Scan for the cell matching the given text and deliver its (x, y) coordinate at center. 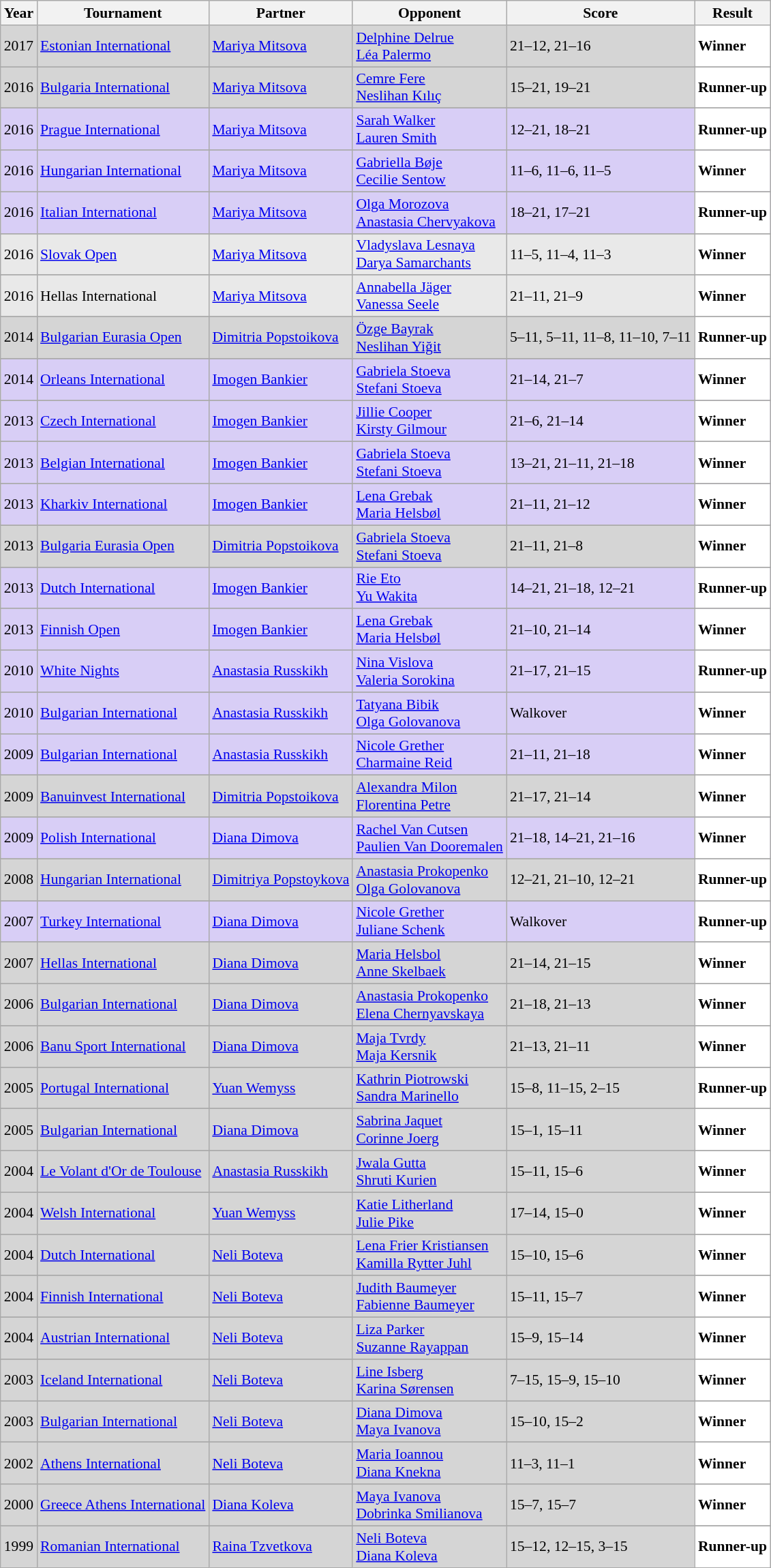
Anastasia Prokopenko Olga Golovanova (429, 880)
Romanian International (123, 1547)
21–18, 14–21, 21–16 (601, 838)
Neli Boteva Diana Koleva (429, 1547)
Bulgaria International (123, 87)
21–13, 21–11 (601, 1046)
7–15, 15–9, 15–10 (601, 1380)
Greece Athens International (123, 1505)
Prague International (123, 130)
11–6, 11–6, 11–5 (601, 171)
21–6, 21–14 (601, 421)
Delphine Delrue Léa Palermo (429, 46)
Turkey International (123, 921)
Score (601, 13)
Polish International (123, 838)
Nina Vislova Valeria Sorokina (429, 671)
Raina Tzvetkova (281, 1547)
Anastasia Prokopenko Elena Chernyavskaya (429, 1005)
Slovak Open (123, 254)
Opponent (429, 13)
15–11, 15–6 (601, 1172)
Sarah Walker Lauren Smith (429, 130)
2017 (19, 46)
21–11, 21–12 (601, 505)
Liza Parker Suzanne Rayappan (429, 1338)
21–14, 21–15 (601, 963)
21–17, 21–14 (601, 797)
11–3, 11–1 (601, 1464)
Banuinvest International (123, 797)
21–17, 21–15 (601, 671)
Bulgaria Eurasia Open (123, 546)
15–11, 15–7 (601, 1297)
Maja Tvrdy Maja Kersnik (429, 1046)
11–5, 11–4, 11–3 (601, 254)
15–10, 15–6 (601, 1255)
Orleans International (123, 379)
Belgian International (123, 462)
Finnish International (123, 1297)
Alexandra Milon Florentina Petre (429, 797)
White Nights (123, 671)
Kathrin Piotrowski Sandra Marinello (429, 1089)
Tatyana Bibik Olga Golovanova (429, 713)
13–21, 21–11, 21–18 (601, 462)
Iceland International (123, 1380)
5–11, 5–11, 11–8, 11–10, 7–11 (601, 338)
15–8, 11–15, 2–15 (601, 1089)
Diana Dimova Maya Ivanova (429, 1421)
Cemre Fere Neslihan Kılıç (429, 87)
Rie Eto Yu Wakita (429, 588)
15–7, 15–7 (601, 1505)
Italian International (123, 213)
Katie Litherland Julie Pike (429, 1213)
2008 (19, 880)
Portugal International (123, 1089)
Le Volant d'Or de Toulouse (123, 1172)
21–14, 21–7 (601, 379)
12–21, 18–21 (601, 130)
15–21, 19–21 (601, 87)
Judith Baumeyer Fabienne Baumeyer (429, 1297)
Annabella Jäger Vanessa Seele (429, 296)
Kharkiv International (123, 505)
2000 (19, 1505)
17–14, 15–0 (601, 1213)
12–21, 21–10, 12–21 (601, 880)
Sabrina Jaquet Corinne Joerg (429, 1129)
Rachel Van Cutsen Paulien Van Dooremalen (429, 838)
Result (732, 13)
2002 (19, 1464)
15–10, 15–2 (601, 1421)
Finnish Open (123, 630)
15–12, 12–15, 3–15 (601, 1547)
1999 (19, 1547)
Gabriella Bøje Cecilie Sentow (429, 171)
15–9, 15–14 (601, 1338)
Austrian International (123, 1338)
21–10, 21–14 (601, 630)
18–21, 17–21 (601, 213)
Athens International (123, 1464)
Banu Sport International (123, 1046)
21–12, 21–16 (601, 46)
Bulgarian Eurasia Open (123, 338)
Partner (281, 13)
21–18, 21–13 (601, 1005)
Maya Ivanova Dobrinka Smilianova (429, 1505)
Maria Helsbol Anne Skelbaek (429, 963)
Welsh International (123, 1213)
15–1, 15–11 (601, 1129)
Tournament (123, 13)
Lena Frier Kristiansen Kamilla Rytter Juhl (429, 1255)
Olga Morozova Anastasia Chervyakova (429, 213)
Jillie Cooper Kirsty Gilmour (429, 421)
Line Isberg Karina Sørensen (429, 1380)
Year (19, 13)
Dimitriya Popstoykova (281, 880)
Nicole Grether Charmaine Reid (429, 754)
Maria Ioannou Diana Knekna (429, 1464)
Özge Bayrak Neslihan Yiğit (429, 338)
Diana Koleva (281, 1505)
Czech International (123, 421)
Vladyslava Lesnaya Darya Samarchants (429, 254)
Nicole Grether Juliane Schenk (429, 921)
Jwala Gutta Shruti Kurien (429, 1172)
21–11, 21–9 (601, 296)
Estonian International (123, 46)
21–11, 21–18 (601, 754)
14–21, 21–18, 12–21 (601, 588)
21–11, 21–8 (601, 546)
